Output the (X, Y) coordinate of the center of the cell containing the given text.  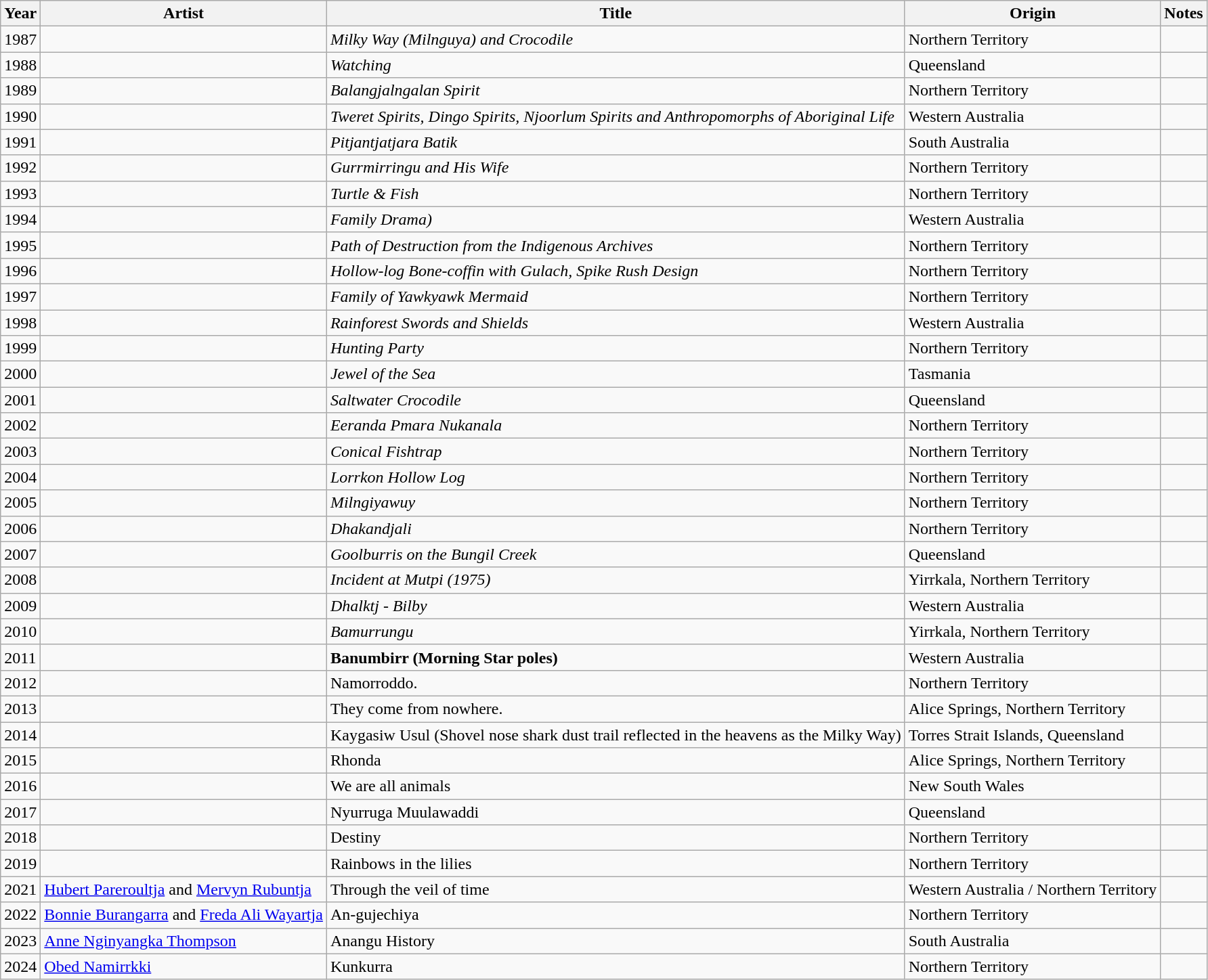
2000 (20, 374)
2013 (20, 709)
Rainforest Swords and Shields (616, 323)
2019 (20, 864)
1989 (20, 91)
2018 (20, 838)
2007 (20, 554)
Goolburris on the Bungil Creek (616, 554)
2002 (20, 426)
Bonnie Burangarra and Freda Ali Wayartja (184, 915)
Hunting Party (616, 349)
1993 (20, 194)
Incident at Mutpi (1975) (616, 580)
1990 (20, 116)
2005 (20, 503)
Tweret Spirits, Dingo Spirits, Njoorlum Spirits and Anthropomorphs of Aboriginal Life (616, 116)
Rhonda (616, 761)
2009 (20, 606)
Nyurruga Muulawaddi (616, 812)
Tasmania (1033, 374)
Hollow-log Bone-coffin with Gulach, Spike Rush Design (616, 271)
Rainbows in the lilies (616, 864)
Anangu History (616, 941)
2023 (20, 941)
2001 (20, 400)
Watching (616, 65)
1992 (20, 168)
2014 (20, 734)
Balangjalngalan Spirit (616, 91)
Through the veil of time (616, 889)
We are all animals (616, 786)
1996 (20, 271)
Bamurrungu (616, 631)
Banumbirr (Morning Star poles) (616, 657)
Lorrkon Hollow Log (616, 477)
Destiny (616, 838)
2015 (20, 761)
Gurrmirringu and His Wife (616, 168)
2012 (20, 683)
2021 (20, 889)
Notes (1184, 14)
Dhalktj - Bilby (616, 606)
Torres Strait Islands, Queensland (1033, 734)
Turtle & Fish (616, 194)
Eeranda Pmara Nukanala (616, 426)
2017 (20, 812)
1988 (20, 65)
Family Drama) (616, 219)
2003 (20, 451)
Family of Yawkyawk Mermaid (616, 296)
2024 (20, 966)
2016 (20, 786)
Hubert Pareroultja and Mervyn Rubuntja (184, 889)
Kaygasiw Usul (Shovel nose shark dust trail reflected in the heavens as the Milky Way) (616, 734)
Western Australia / Northern Territory (1033, 889)
1997 (20, 296)
Path of Destruction from the Indigenous Archives (616, 245)
1987 (20, 39)
2004 (20, 477)
Title (616, 14)
2006 (20, 529)
Obed Namirrkki (184, 966)
New South Wales (1033, 786)
Origin (1033, 14)
An-gujechiya (616, 915)
Dhakandjali (616, 529)
Kunkurra (616, 966)
Jewel of the Sea (616, 374)
2011 (20, 657)
Namorroddo. (616, 683)
Saltwater Crocodile (616, 400)
Year (20, 14)
Milngiyawuy (616, 503)
1995 (20, 245)
2008 (20, 580)
1991 (20, 142)
They come from nowhere. (616, 709)
1999 (20, 349)
Artist (184, 14)
2022 (20, 915)
2010 (20, 631)
Milky Way (Milnguya) and Crocodile (616, 39)
Conical Fishtrap (616, 451)
Anne Nginyangka Thompson (184, 941)
1998 (20, 323)
Pitjantjatjara Batik (616, 142)
1994 (20, 219)
